Provide the [X, Y] coordinate of the cell's center where the given text is located.  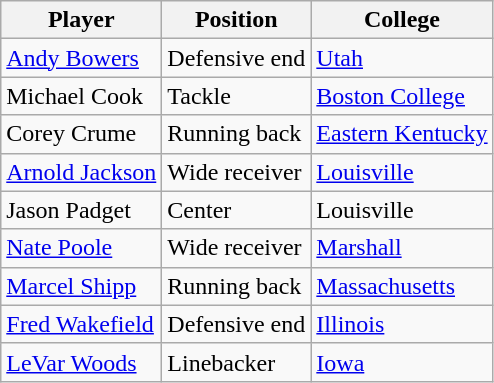
Linebacker [236, 362]
Center [236, 210]
Illinois [402, 324]
Marcel Shipp [82, 286]
Utah [402, 58]
Jason Padget [82, 210]
Iowa [402, 362]
LeVar Woods [82, 362]
Arnold Jackson [82, 172]
Marshall [402, 248]
Corey Crume [82, 134]
Fred Wakefield [82, 324]
Boston College [402, 96]
Player [82, 20]
Position [236, 20]
Massachusetts [402, 286]
Tackle [236, 96]
Andy Bowers [82, 58]
College [402, 20]
Eastern Kentucky [402, 134]
Michael Cook [82, 96]
Nate Poole [82, 248]
